Capture the cell that displays the provided text and extract its [x, y] central coordinate. 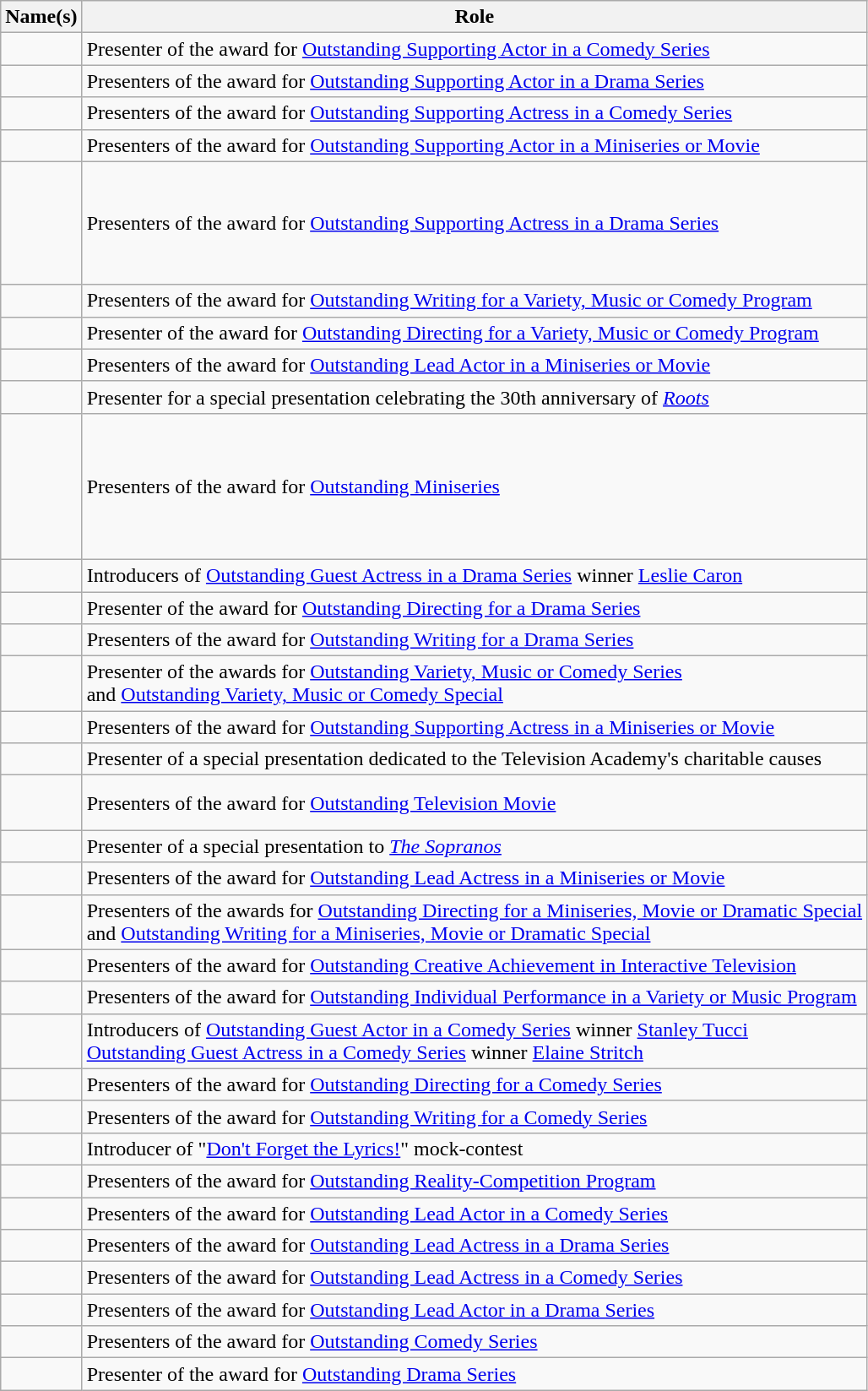
Introducers of Outstanding Guest Actress in a Drama Series winner Leslie Caron [475, 575]
Presenters of the award for Outstanding Directing for a Comedy Series [475, 1084]
Presenters of the award for Outstanding Writing for a Drama Series [475, 640]
Role [475, 17]
Presenters of the award for Outstanding Supporting Actress in a Comedy Series [475, 113]
Presenter of a special presentation to The Sopranos [475, 846]
Presenters of the award for Outstanding Supporting Actress in a Miniseries or Movie [475, 727]
Presenters of the award for Outstanding Writing for a Variety, Music or Comedy Program [475, 301]
Presenter of the award for Outstanding Drama Series [475, 1374]
Presenters of the award for Outstanding Writing for a Comedy Series [475, 1117]
Presenter of a special presentation dedicated to the Television Academy's charitable causes [475, 759]
Presenter of the award for Outstanding Directing for a Variety, Music or Comedy Program [475, 333]
Presenter for a special presentation celebrating the 30th anniversary of Roots [475, 397]
Name(s) [41, 17]
Presenters of the award for Outstanding Miniseries [475, 486]
Presenter of the award for Outstanding Supporting Actor in a Comedy Series [475, 49]
Presenter of the awards for Outstanding Variety, Music or Comedy Seriesand Outstanding Variety, Music or Comedy Special [475, 684]
Introducers of Outstanding Guest Actor in a Comedy Series winner Stanley TucciOutstanding Guest Actress in a Comedy Series winner Elaine Stritch [475, 1041]
Presenters of the award for Outstanding Lead Actress in a Drama Series [475, 1246]
Presenters of the award for Outstanding Individual Performance in a Variety or Music Program [475, 997]
Presenters of the award for Outstanding Reality-Competition Program [475, 1181]
Introducer of "Don't Forget the Lyrics!" mock-contest [475, 1149]
Presenters of the award for Outstanding Supporting Actor in a Miniseries or Movie [475, 145]
Presenter of the award for Outstanding Directing for a Drama Series [475, 607]
Presenters of the award for Outstanding Lead Actor in a Drama Series [475, 1310]
Presenters of the award for Outstanding Supporting Actor in a Drama Series [475, 81]
Presenters of the award for Outstanding Lead Actress in a Miniseries or Movie [475, 878]
Presenters of the award for Outstanding Lead Actor in a Miniseries or Movie [475, 365]
Presenters of the award for Outstanding Television Movie [475, 802]
Presenters of the award for Outstanding Lead Actor in a Comedy Series [475, 1214]
Presenters of the award for Outstanding Comedy Series [475, 1342]
Presenters of the award for Outstanding Lead Actress in a Comedy Series [475, 1278]
Presenters of the award for Outstanding Supporting Actress in a Drama Series [475, 223]
Presenters of the award for Outstanding Creative Achievement in Interactive Television [475, 965]
